Find where the given text appears and provide that cell's center as (X, Y) coordinate. 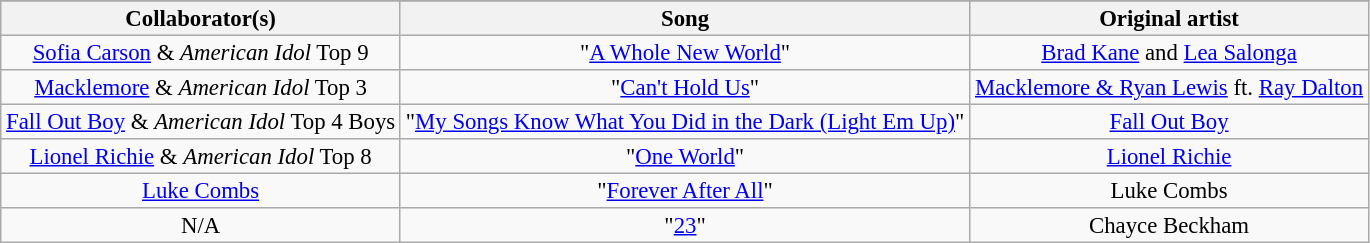
Song (684, 18)
Lionel Richie (1170, 156)
"My Songs Know What You Did in the Dark (Light Em Up)" (684, 122)
Fall Out Boy & American Idol Top 4 Boys (201, 122)
Chayce Beckham (1170, 226)
"One World" (684, 156)
Lionel Richie & American Idol Top 8 (201, 156)
N/A (201, 226)
"23" (684, 226)
Fall Out Boy (1170, 122)
Original artist (1170, 18)
Sofia Carson & American Idol Top 9 (201, 54)
Macklemore & American Idol Top 3 (201, 88)
Macklemore & Ryan Lewis ft. Ray Dalton (1170, 88)
"Forever After All" (684, 192)
Collaborator(s) (201, 18)
"A Whole New World" (684, 54)
Brad Kane and Lea Salonga (1170, 54)
"Can't Hold Us" (684, 88)
